Pinpoint the cell where the given text exists, returning its (x, y) midpoint coordinate. 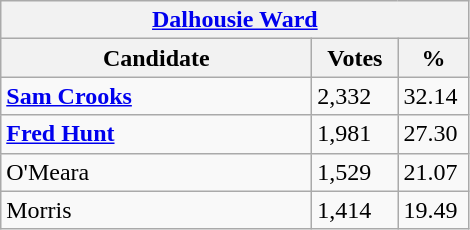
1,414 (355, 210)
19.49 (434, 210)
27.30 (434, 134)
1,529 (355, 172)
Dalhousie Ward (235, 20)
32.14 (434, 96)
21.07 (434, 172)
1,981 (355, 134)
Fred Hunt (156, 134)
Candidate (156, 58)
Votes (355, 58)
Morris (156, 210)
Sam Crooks (156, 96)
2,332 (355, 96)
O'Meara (156, 172)
% (434, 58)
